Provide the (x, y) coordinate of the cell's center where the given text is located.  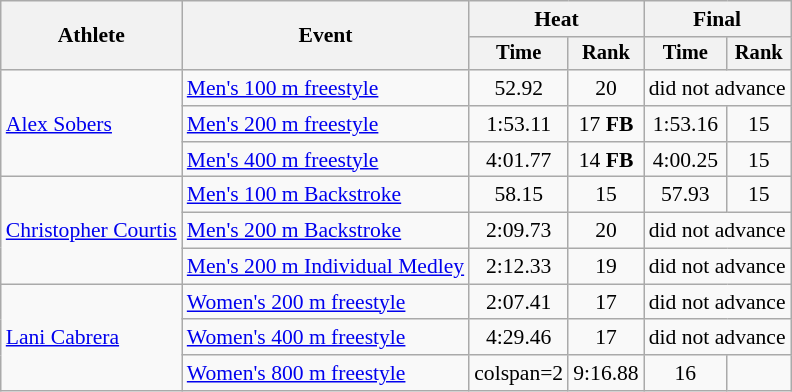
Women's 400 m freestyle (326, 338)
Men's 100 m Backstroke (326, 195)
Lani Cabrera (92, 338)
Athlete (92, 36)
Women's 800 m freestyle (326, 373)
57.93 (686, 195)
Men's 200 m Backstroke (326, 231)
Women's 200 m freestyle (326, 302)
4:01.77 (518, 160)
Final (718, 19)
16 (686, 373)
2:12.33 (518, 267)
Men's 200 m Individual Medley (326, 267)
1:53.11 (518, 124)
Men's 100 m freestyle (326, 88)
17 FB (606, 124)
Alex Sobers (92, 124)
Men's 200 m freestyle (326, 124)
Christopher Courtis (92, 230)
4:29.46 (518, 338)
52.92 (518, 88)
14 FB (606, 160)
2:09.73 (518, 231)
58.15 (518, 195)
Men's 400 m freestyle (326, 160)
Event (326, 36)
4:00.25 (686, 160)
19 (606, 267)
Heat (556, 19)
1:53.16 (686, 124)
2:07.41 (518, 302)
9:16.88 (606, 373)
colspan=2 (518, 373)
